Detect which cell encompasses the target text, then output its (X, Y) center coordinate. 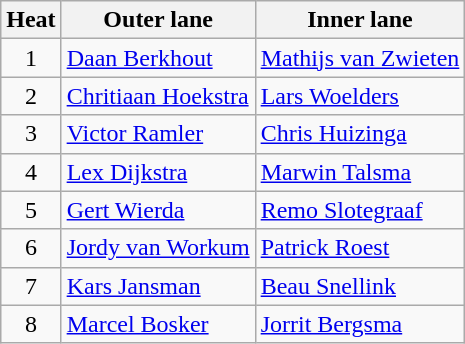
4 (31, 172)
Chritiaan Hoekstra (158, 96)
Victor Ramler (158, 134)
Gert Wierda (158, 210)
Heat (31, 20)
3 (31, 134)
Daan Berkhout (158, 58)
Remo Slotegraaf (360, 210)
Inner lane (360, 20)
Beau Snellink (360, 286)
6 (31, 248)
Marwin Talsma (360, 172)
2 (31, 96)
Kars Jansman (158, 286)
Jorrit Bergsma (360, 324)
Patrick Roest (360, 248)
Outer lane (158, 20)
Chris Huizinga (360, 134)
1 (31, 58)
7 (31, 286)
Lars Woelders (360, 96)
Mathijs van Zwieten (360, 58)
Marcel Bosker (158, 324)
8 (31, 324)
Lex Dijkstra (158, 172)
5 (31, 210)
Jordy van Workum (158, 248)
